Detect which cell encompasses the target text, then output its (X, Y) center coordinate. 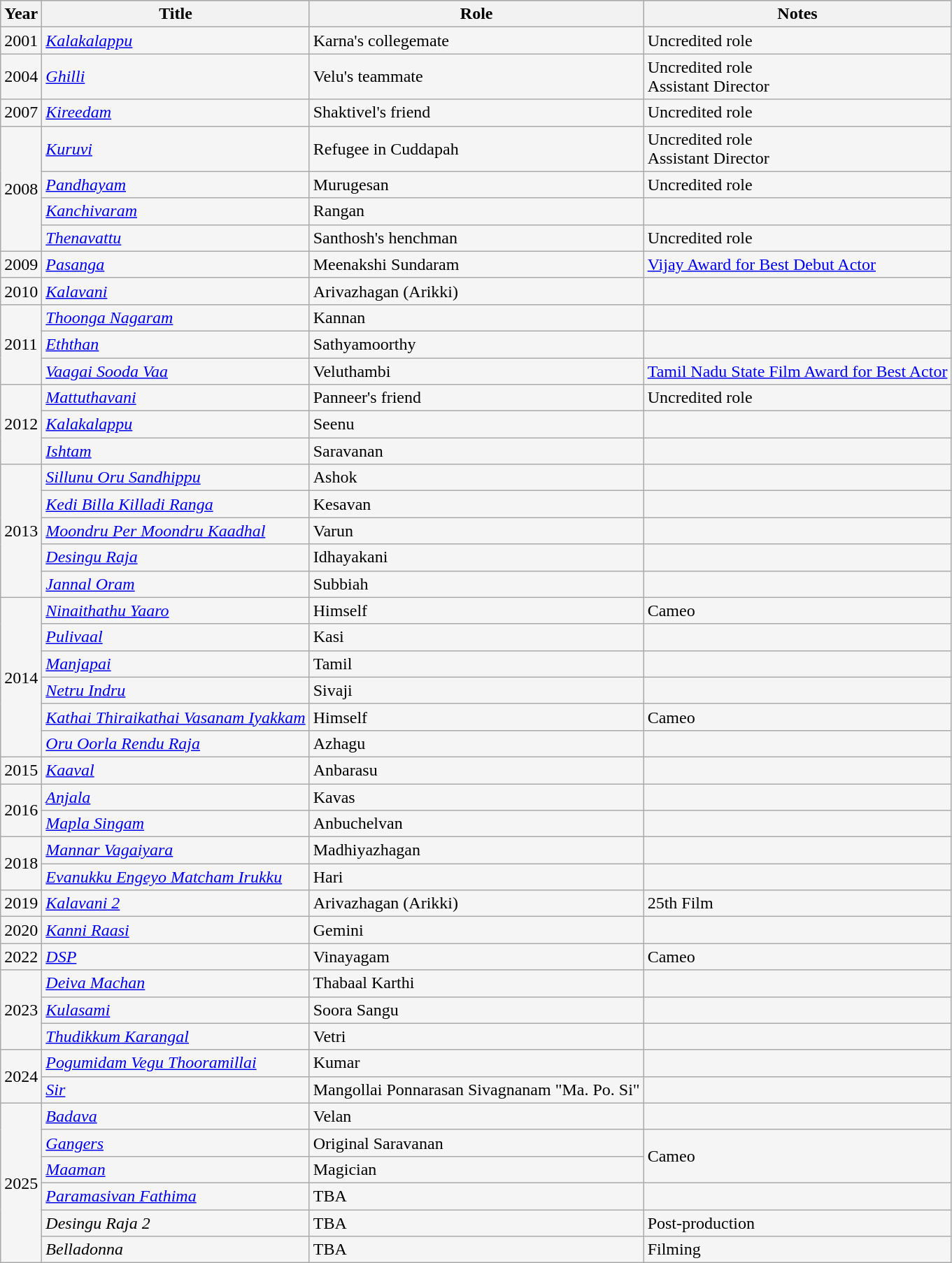
Velu's teammate (476, 77)
Kuruvi (176, 148)
Refugee in Cuddapah (476, 148)
Sivaji (476, 690)
Desingu Raja (176, 557)
DSP (176, 957)
2018 (21, 864)
Manjapai (176, 664)
2004 (21, 77)
2024 (21, 1076)
2009 (21, 264)
Kavas (476, 797)
Sir (176, 1090)
Kalavani 2 (176, 904)
Tamil (476, 664)
Pogumidam Vegu Thooramillai (176, 1063)
Anbuchelvan (476, 824)
Paramasivan Fathima (176, 1196)
Pulivaal (176, 637)
Thudikkum Karangal (176, 1036)
2023 (21, 1010)
Mannar Vagaiyara (176, 850)
2013 (21, 531)
Ninaithathu Yaaro (176, 611)
Notes (797, 14)
Sathyamoorthy (476, 344)
Moondru Per Moondru Kaadhal (176, 531)
Shaktivel's friend (476, 113)
2019 (21, 904)
2025 (21, 1183)
Vetri (476, 1036)
Azhagu (476, 743)
Thabaal Karthi (476, 983)
Anjala (176, 797)
Kaaval (176, 770)
Kannan (476, 317)
Kanni Raasi (176, 930)
Gemini (476, 930)
Madhiyazhagan (476, 850)
Pasanga (176, 264)
Pandhayam (176, 185)
Post-production (797, 1223)
Veluthambi (476, 371)
Kumar (476, 1063)
Netru Indru (176, 690)
Kathai Thiraikathai Vasanam Iyakkam (176, 717)
25th Film (797, 904)
Kanchivaram (176, 211)
Original Saravanan (476, 1143)
Seenu (476, 424)
2015 (21, 770)
Title (176, 14)
Kalavani (176, 291)
Kesavan (476, 504)
Jannal Oram (176, 584)
Ghilli (176, 77)
2016 (21, 810)
Gangers (176, 1143)
2011 (21, 344)
Idhayakani (476, 557)
Hari (476, 877)
Kulasami (176, 1010)
2010 (21, 291)
Vinayagam (476, 957)
Varun (476, 531)
Sillunu Oru Sandhippu (176, 478)
Deiva Machan (176, 983)
2022 (21, 957)
Subbiah (476, 584)
Thoonga Nagaram (176, 317)
Vijay Award for Best Debut Actor (797, 264)
Murugesan (476, 185)
Velan (476, 1116)
Belladonna (176, 1250)
Mattuthavani (176, 398)
2020 (21, 930)
Karna's collegemate (476, 41)
Vaagai Sooda Vaa (176, 371)
Soora Sangu (476, 1010)
2008 (21, 189)
Rangan (476, 211)
Mapla Singam (176, 824)
Magician (476, 1169)
Eththan (176, 344)
Saravanan (476, 451)
Meenakshi Sundaram (476, 264)
Kedi Billa Killadi Ranga (176, 504)
Ashok (476, 478)
Santhosh's henchman (476, 238)
2001 (21, 41)
Desingu Raja 2 (176, 1223)
2014 (21, 677)
Panneer's friend (476, 398)
Evanukku Engeyo Matcham Irukku (176, 877)
Maaman (176, 1169)
Thenavattu (176, 238)
Role (476, 14)
Anbarasu (476, 770)
Mangollai Ponnarasan Sivagnanam "Ma. Po. Si" (476, 1090)
Kireedam (176, 113)
Year (21, 14)
Tamil Nadu State Film Award for Best Actor (797, 371)
Oru Oorla Rendu Raja (176, 743)
2007 (21, 113)
Badava (176, 1116)
Kasi (476, 637)
Ishtam (176, 451)
Filming (797, 1250)
2012 (21, 424)
